Locate the cell with the specified text and output its [x, y] center coordinate. 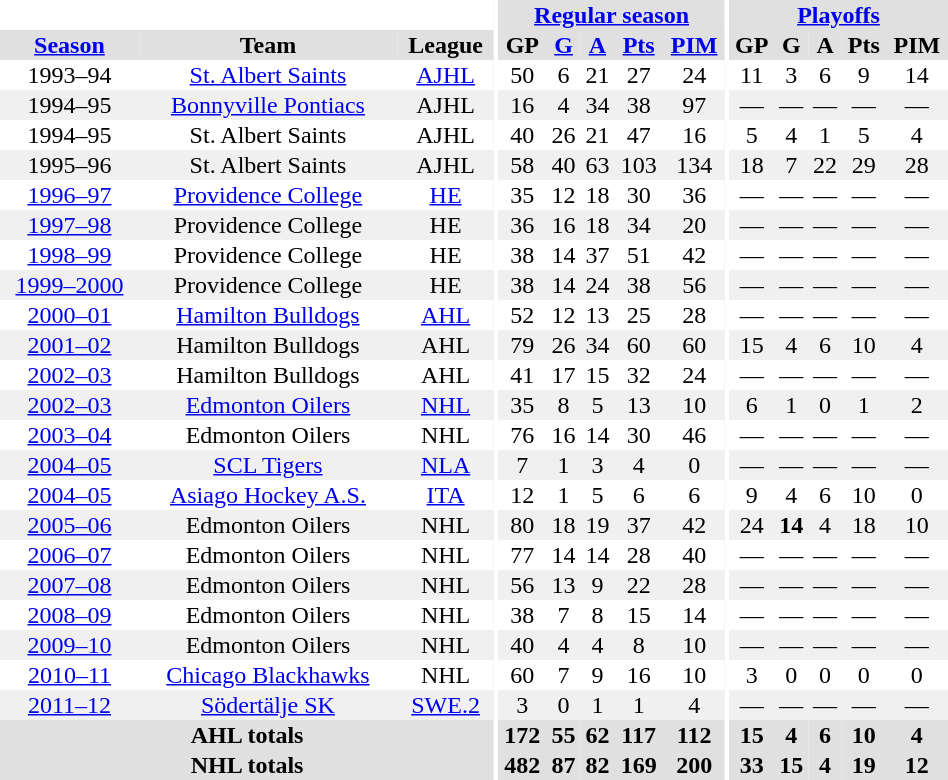
SCL Tigers [268, 465]
80 [522, 525]
NLA [446, 465]
2009–10 [70, 645]
58 [522, 165]
51 [638, 255]
482 [522, 765]
55 [564, 735]
1997–98 [70, 225]
77 [522, 555]
169 [638, 765]
41 [522, 375]
Chicago Blackhawks [268, 675]
79 [522, 345]
52 [522, 315]
32 [638, 375]
2000–01 [70, 315]
1999–2000 [70, 285]
1995–96 [70, 165]
2003–04 [70, 435]
200 [694, 765]
112 [694, 735]
Regular season [612, 15]
Playoffs [838, 15]
87 [564, 765]
76 [522, 435]
172 [522, 735]
ITA [446, 495]
Season [70, 45]
29 [864, 165]
33 [752, 765]
Asiago Hockey A.S. [268, 495]
46 [694, 435]
SWE.2 [446, 705]
1993–94 [70, 75]
50 [522, 75]
2005–06 [70, 525]
17 [564, 375]
NHL totals [247, 765]
27 [638, 75]
League [446, 45]
20 [694, 225]
134 [694, 165]
62 [597, 735]
1998–99 [70, 255]
103 [638, 165]
2 [917, 405]
117 [638, 735]
25 [638, 315]
11 [752, 75]
Södertälje SK [268, 705]
2006–07 [70, 555]
2001–02 [70, 345]
2008–09 [70, 615]
47 [638, 135]
2011–12 [70, 705]
63 [597, 165]
1996–97 [70, 195]
Bonnyville Pontiacs [268, 105]
2010–11 [70, 675]
AHL totals [247, 735]
97 [694, 105]
2007–08 [70, 585]
82 [597, 765]
Team [268, 45]
